Detect which cell encompasses the target text, then output its [X, Y] center coordinate. 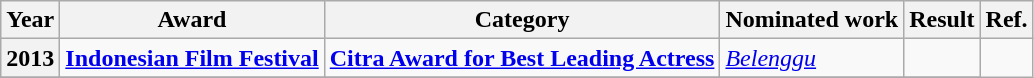
Indonesian Film Festival [192, 58]
Belenggu [812, 58]
Award [192, 20]
Citra Award for Best Leading Actress [522, 58]
Year [30, 20]
Result [942, 20]
Category [522, 20]
2013 [30, 58]
Nominated work [812, 20]
Ref. [1006, 20]
